Return the (x, y) coordinate for the center point of the cell that contains the specified text.  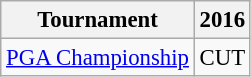
PGA Championship (98, 58)
CUT (222, 58)
Tournament (98, 20)
2016 (222, 20)
